From the cell containing the given text, extract its center point as (x, y) coordinate. 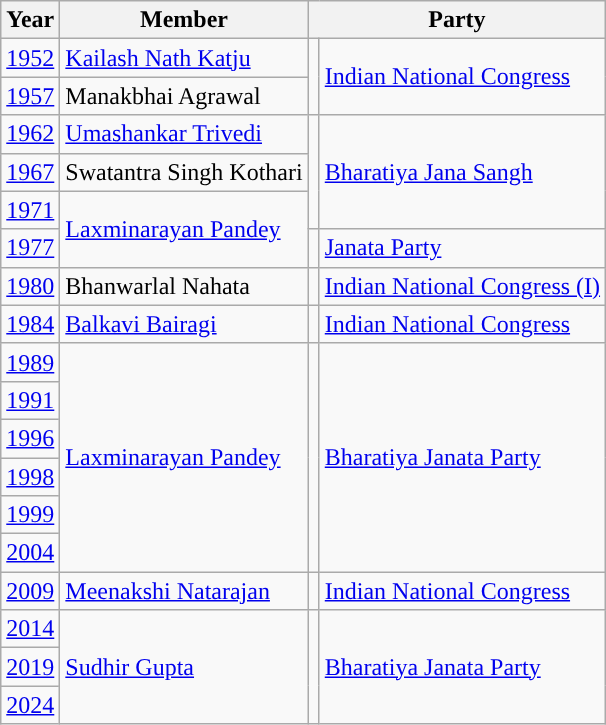
1996 (30, 438)
Manakbhai Agrawal (184, 96)
Umashankar Trivedi (184, 134)
Indian National Congress (I) (462, 286)
1967 (30, 172)
Swatantra Singh Kothari (184, 172)
Janata Party (462, 248)
2014 (30, 629)
Party (456, 20)
1962 (30, 134)
2009 (30, 591)
Bharatiya Jana Sangh (462, 172)
Kailash Nath Katju (184, 58)
Year (30, 20)
1998 (30, 477)
1999 (30, 515)
2004 (30, 553)
1984 (30, 324)
1991 (30, 400)
1957 (30, 96)
Balkavi Bairagi (184, 324)
2019 (30, 667)
Meenakshi Natarajan (184, 591)
Member (184, 20)
Sudhir Gupta (184, 667)
1977 (30, 248)
1980 (30, 286)
1952 (30, 58)
2024 (30, 705)
1989 (30, 362)
Bhanwarlal Nahata (184, 286)
1971 (30, 210)
